Detect which cell encompasses the target text, then output its (x, y) center coordinate. 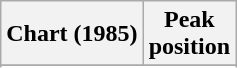
Peakposition (189, 34)
Chart (1985) (72, 34)
